Search for the cell housing the specified text and yield its [X, Y] center coordinate. 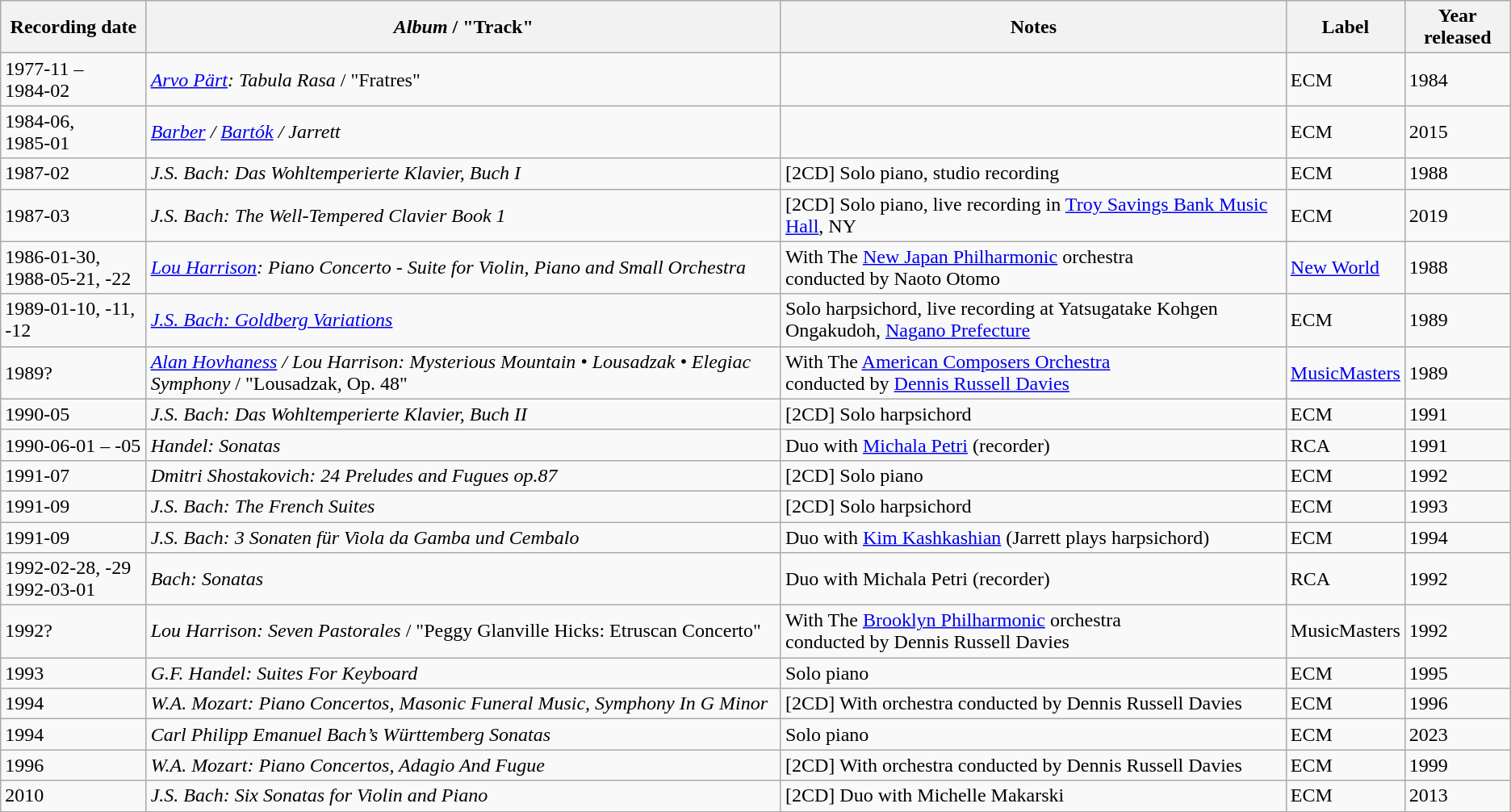
J.S. Bach: Goldberg Variations [463, 320]
Album / "Track" [463, 27]
2013 [1458, 796]
J.S. Bach: Das Wohltemperierte Klavier, Buch I [463, 174]
Barber / Bartók / Jarrett [463, 132]
Handel: Sonatas [463, 445]
1990-06-01 – -05 [73, 445]
J.S. Bach: The French Suites [463, 506]
1987-02 [73, 174]
1986-01-30, 1988-05-21, -22 [73, 268]
2010 [73, 796]
1995 [1458, 673]
J.S. Bach: 3 Sonaten für Viola da Gamba und Cembalo [463, 537]
Alan Hovhaness / Lou Harrison: Mysterious Mountain • Lousadzak • Elegiac Symphony / "Lousadzak, Op. 48" [463, 373]
W.A. Mozart: Piano Concertos, Adagio And Fugue [463, 765]
J.S. Bach: Six Sonatas for Violin and Piano [463, 796]
J.S. Bach: The Well-Tempered Clavier Book 1 [463, 215]
1989-01-10, -11, -12 [73, 320]
[2CD] Solo piano [1033, 475]
With The Brooklyn Philharmonic orchestra conducted by Dennis Russell Davies [1033, 631]
1984 [1458, 79]
New World [1345, 268]
Year released [1458, 27]
1990-05 [73, 414]
2023 [1458, 735]
Dmitri Shostakovich: 24 Preludes and Fugues op.87 [463, 475]
G.F. Handel: Suites For Keyboard [463, 673]
Label [1345, 27]
Notes [1033, 27]
Solo harpsichord, live recording at Yatsugatake Kohgen Ongakudoh, Nagano Prefecture [1033, 320]
J.S. Bach: Das Wohltemperierte Klavier, Buch II [463, 414]
1977-11 – 1984-02 [73, 79]
Lou Harrison: Piano Concerto - Suite for Violin, Piano and Small Orchestra [463, 268]
Carl Philipp Emanuel Bach’s Württemberg Sonatas [463, 735]
2015 [1458, 132]
Duo with Kim Kashkashian (Jarrett plays harpsichord) [1033, 537]
With The American Composers Orchestra conducted by Dennis Russell Davies [1033, 373]
Lou Harrison: Seven Pastorales / "Peggy Glanville Hicks: Etruscan Concerto" [463, 631]
Recording date [73, 27]
Arvo Pärt: Tabula Rasa / "Fratres" [463, 79]
W.A. Mozart: Piano Concertos, Masonic Funeral Music, Symphony In G Minor [463, 704]
1984-06, 1985-01 [73, 132]
Bach: Sonatas [463, 580]
1989? [73, 373]
1992? [73, 631]
1992-02-28, -291992-03-01 [73, 580]
1999 [1458, 765]
With The New Japan Philharmonic orchestra conducted by Naoto Otomo [1033, 268]
2019 [1458, 215]
[2CD] Solo piano, live recording in Troy Savings Bank Music Hall, NY [1033, 215]
[2CD] Solo piano, studio recording [1033, 174]
1991-07 [73, 475]
1987-03 [73, 215]
[2CD] Duo with Michelle Makarski [1033, 796]
